Capture the cell that displays the provided text and extract its (X, Y) central coordinate. 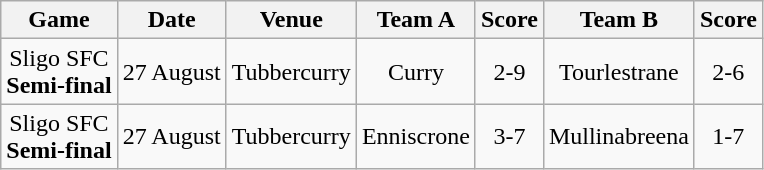
Enniscrone (416, 136)
Team B (618, 20)
Game (59, 20)
Venue (291, 20)
Tourlestrane (618, 72)
Team A (416, 20)
3-7 (509, 136)
2-9 (509, 72)
Curry (416, 72)
2-6 (728, 72)
1-7 (728, 136)
Mullinabreena (618, 136)
Date (172, 20)
